Search for the cell housing the specified text and yield its (X, Y) center coordinate. 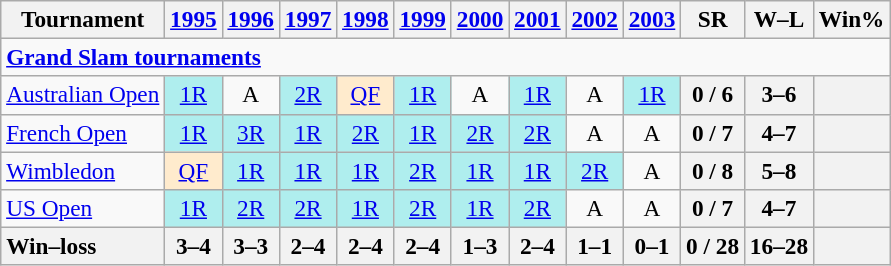
French Open (83, 133)
3–6 (778, 95)
SR (713, 19)
5–8 (778, 170)
2003 (652, 19)
Tournament (83, 19)
3–3 (250, 246)
1998 (366, 19)
2002 (594, 19)
Australian Open (83, 95)
Win–loss (83, 246)
0 / 6 (713, 95)
1–3 (480, 246)
Wimbledon (83, 170)
2000 (480, 19)
3–4 (194, 246)
0 / 8 (713, 170)
1–1 (594, 246)
3R (250, 133)
0 / 28 (713, 246)
1999 (422, 19)
US Open (83, 208)
1997 (308, 19)
Win% (851, 19)
0–1 (652, 246)
1995 (194, 19)
16–28 (778, 246)
1996 (250, 19)
Grand Slam tournaments (446, 57)
W–L (778, 19)
2001 (538, 19)
